Detect which cell encompasses the target text, then output its (x, y) center coordinate. 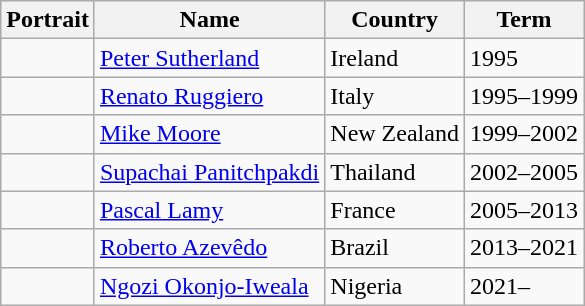
Supachai Panitchpakdi (209, 172)
New Zealand (395, 134)
2005–2013 (524, 210)
2021– (524, 286)
Thailand (395, 172)
France (395, 210)
Brazil (395, 248)
Renato Ruggiero (209, 96)
2013–2021 (524, 248)
Country (395, 20)
2002–2005 (524, 172)
Ireland (395, 58)
1995 (524, 58)
Nigeria (395, 286)
Italy (395, 96)
Peter Sutherland (209, 58)
Ngozi Okonjo-Iweala (209, 286)
Name (209, 20)
Roberto Azevêdo (209, 248)
1999–2002 (524, 134)
Pascal Lamy (209, 210)
Mike Moore (209, 134)
1995–1999 (524, 96)
Portrait (48, 20)
Term (524, 20)
